Search for the cell housing the specified text and yield its [x, y] center coordinate. 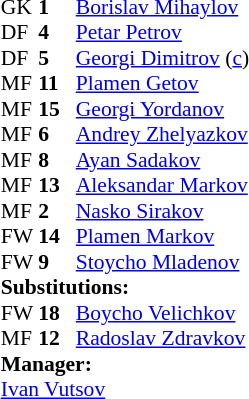
14 [57, 237]
Boycho Velichkov [162, 313]
Aleksandar Markov [162, 185]
Petar Petrov [162, 33]
Nasko Sirakov [162, 211]
Manager: [125, 364]
Plamen Markov [162, 237]
Substitutions: [125, 287]
15 [57, 109]
5 [57, 58]
4 [57, 33]
8 [57, 160]
Georgi Yordanov [162, 109]
Radoslav Zdravkov [162, 339]
Stoycho Mladenov [162, 262]
Andrey Zhelyazkov [162, 135]
13 [57, 185]
Ayan Sadakov [162, 160]
12 [57, 339]
Georgi Dimitrov (c) [162, 58]
18 [57, 313]
11 [57, 83]
6 [57, 135]
Plamen Getov [162, 83]
2 [57, 211]
9 [57, 262]
